Provide the [x, y] coordinate of the cell's center where the given text is located.  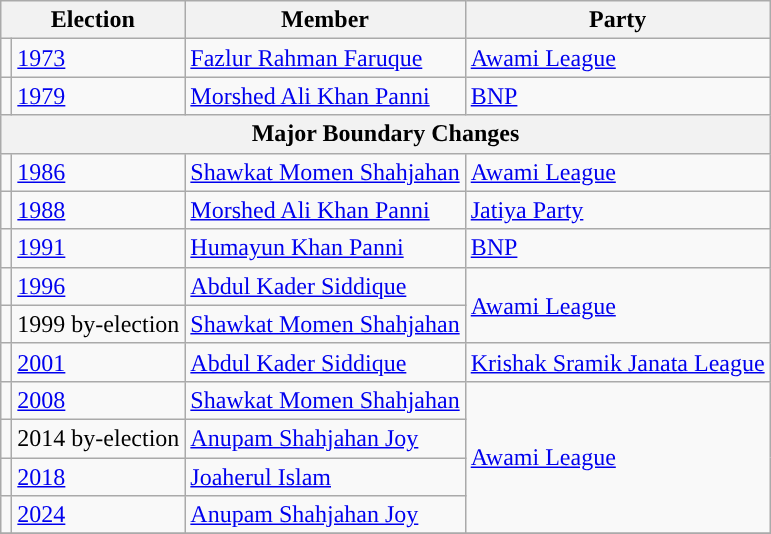
1991 [98, 248]
1973 [98, 58]
1986 [98, 172]
1996 [98, 286]
Krishak Sramik Janata League [618, 362]
1979 [98, 96]
2001 [98, 362]
Joaherul Islam [325, 477]
Party [618, 20]
Member [325, 20]
2008 [98, 400]
Humayun Khan Panni [325, 248]
Jatiya Party [618, 210]
Election [93, 20]
2018 [98, 477]
Fazlur Rahman Faruque [325, 58]
1999 by-election [98, 324]
1988 [98, 210]
Major Boundary Changes [386, 134]
2014 by-election [98, 438]
2024 [98, 515]
